From the cell containing the given text, extract its center point as (x, y) coordinate. 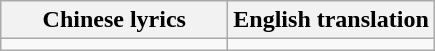
Chinese lyrics (114, 20)
English translation (331, 20)
